Extract the [x, y] coordinate from the center of the cell holding the provided text.  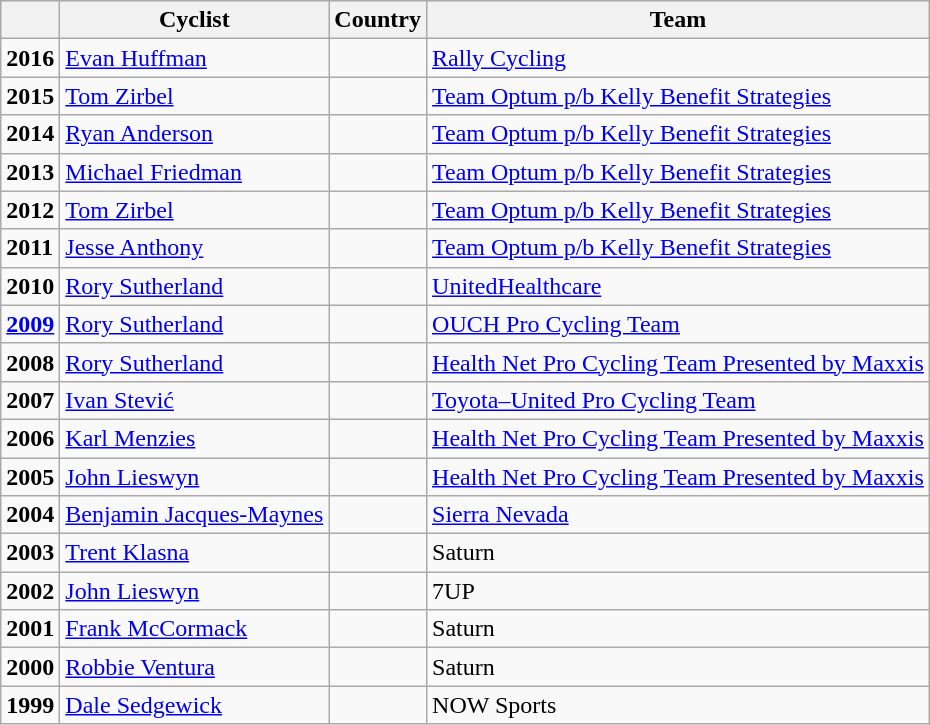
Trent Klasna [194, 553]
Team [678, 20]
2009 [30, 324]
UnitedHealthcare [678, 286]
2000 [30, 667]
2005 [30, 477]
2011 [30, 248]
Robbie Ventura [194, 667]
2004 [30, 515]
Karl Menzies [194, 438]
2006 [30, 438]
Sierra Nevada [678, 515]
2007 [30, 400]
Michael Friedman [194, 172]
1999 [30, 705]
Jesse Anthony [194, 248]
2012 [30, 210]
2001 [30, 629]
2002 [30, 591]
2010 [30, 286]
Evan Huffman [194, 58]
Country [378, 20]
Dale Sedgewick [194, 705]
Ryan Anderson [194, 134]
2015 [30, 96]
Toyota–United Pro Cycling Team [678, 400]
Rally Cycling [678, 58]
7UP [678, 591]
2016 [30, 58]
2008 [30, 362]
OUCH Pro Cycling Team [678, 324]
2014 [30, 134]
2003 [30, 553]
Cyclist [194, 20]
NOW Sports [678, 705]
Benjamin Jacques-Maynes [194, 515]
Ivan Stević [194, 400]
Frank McCormack [194, 629]
2013 [30, 172]
